Pinpoint the cell where the given text exists, returning its (X, Y) midpoint coordinate. 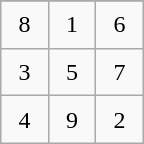
2 (120, 120)
1 (72, 24)
4 (24, 120)
7 (120, 72)
3 (24, 72)
5 (72, 72)
9 (72, 120)
8 (24, 24)
6 (120, 24)
